Pinpoint the cell where the given text exists, returning its (X, Y) midpoint coordinate. 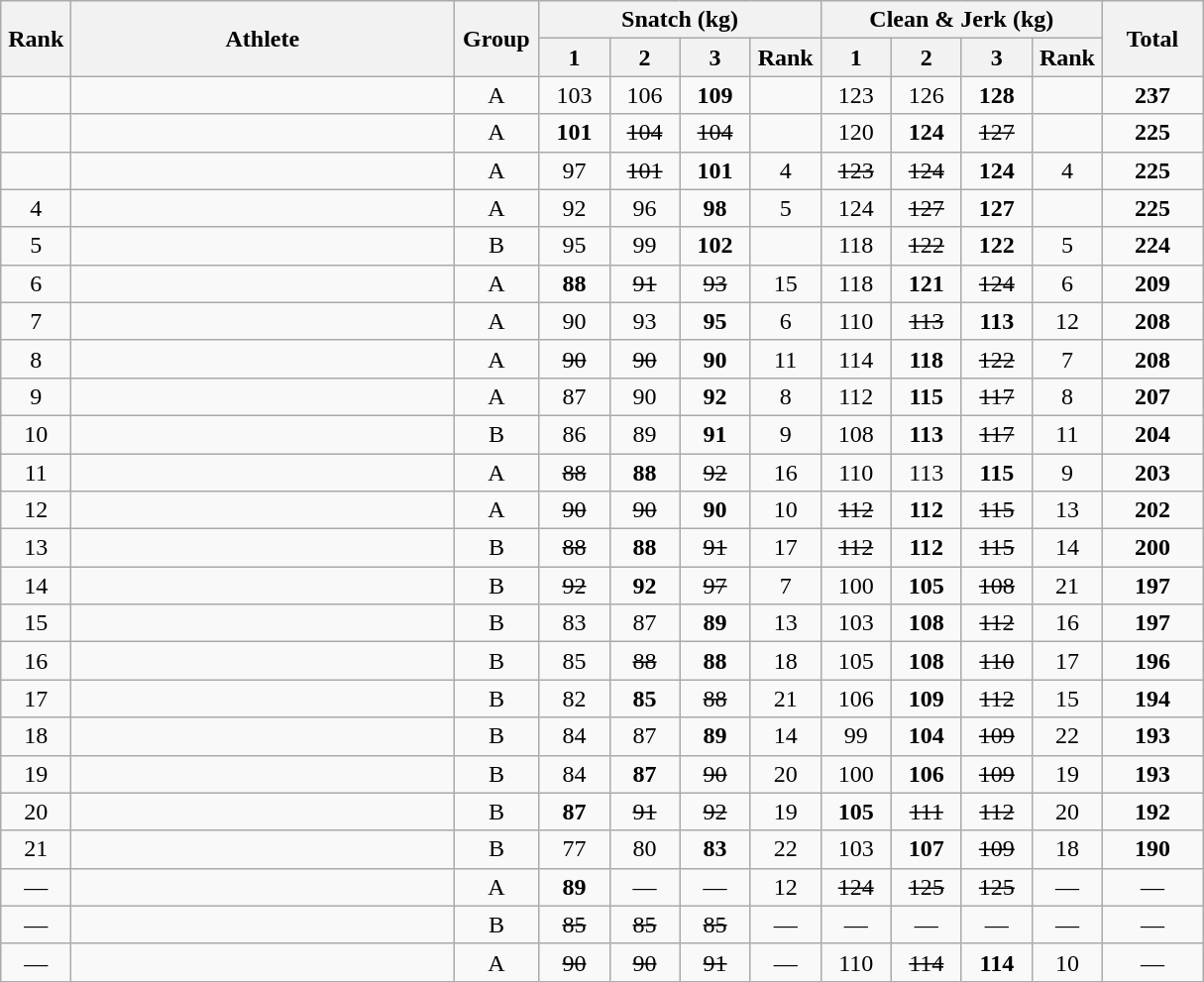
203 (1151, 473)
204 (1151, 434)
98 (715, 208)
192 (1151, 812)
Group (496, 39)
207 (1151, 396)
96 (644, 208)
200 (1151, 548)
107 (926, 849)
102 (715, 246)
120 (856, 133)
77 (575, 849)
80 (644, 849)
196 (1151, 661)
126 (926, 95)
190 (1151, 849)
194 (1151, 699)
209 (1151, 283)
121 (926, 283)
Clean & Jerk (kg) (961, 20)
Snatch (kg) (680, 20)
237 (1151, 95)
111 (926, 812)
202 (1151, 510)
128 (997, 95)
Athlete (263, 39)
82 (575, 699)
224 (1151, 246)
Total (1151, 39)
86 (575, 434)
